For the text-containing cell, return its midpoint in (X, Y) coordinate format. 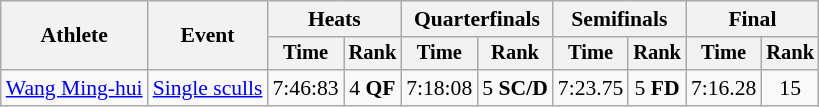
Athlete (74, 36)
Single sculls (208, 88)
Heats (334, 19)
Semifinals (620, 19)
Quarterfinals (477, 19)
Wang Ming-hui (74, 88)
Event (208, 36)
5 FD (657, 88)
7:23.75 (590, 88)
7:46:83 (305, 88)
5 SC/D (515, 88)
15 (790, 88)
7:18:08 (439, 88)
Final (752, 19)
4 QF (373, 88)
7:16.28 (724, 88)
